Search for the cell housing the specified text and yield its (x, y) center coordinate. 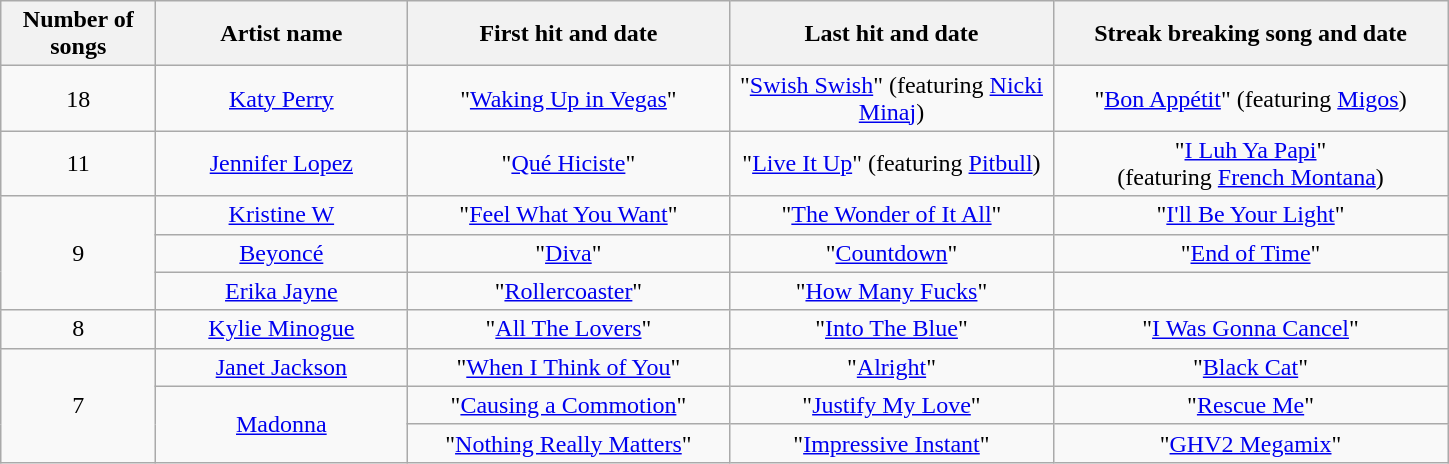
"I'll Be Your Light" (1250, 215)
"Black Cat" (1250, 367)
"Into The Blue" (892, 329)
"All The Lovers" (568, 329)
"Diva" (568, 253)
"Live It Up" (featuring Pitbull) (892, 164)
9 (78, 253)
"Nothing Really Matters" (568, 443)
Madonna (282, 424)
"Feel What You Want" (568, 215)
Kristine W (282, 215)
Erika Jayne (282, 291)
"I Was Gonna Cancel" (1250, 329)
"GHV2 Megamix" (1250, 443)
"Impressive Instant" (892, 443)
"Alright" (892, 367)
"Causing a Commotion" (568, 405)
"Countdown" (892, 253)
Janet Jackson (282, 367)
"Bon Appétit" (featuring Migos) (1250, 98)
"Swish Swish" (featuring Nicki Minaj) (892, 98)
Kylie Minogue (282, 329)
"Qué Hiciste" (568, 164)
11 (78, 164)
"I Luh Ya Papi" (featuring French Montana) (1250, 164)
Number of songs (78, 34)
Katy Perry (282, 98)
"When I Think of You" (568, 367)
"The Wonder of It All" (892, 215)
Artist name (282, 34)
Streak breaking song and date (1250, 34)
"Justify My Love" (892, 405)
"End of Time" (1250, 253)
18 (78, 98)
"How Many Fucks" (892, 291)
Beyoncé (282, 253)
8 (78, 329)
Jennifer Lopez (282, 164)
First hit and date (568, 34)
"Rescue Me" (1250, 405)
"Waking Up in Vegas" (568, 98)
Last hit and date (892, 34)
7 (78, 405)
"Rollercoaster" (568, 291)
